Locate the cell with the specified text and output its (x, y) center coordinate. 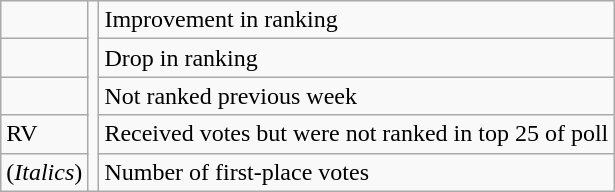
Drop in ranking (356, 58)
(Italics) (44, 172)
Not ranked previous week (356, 96)
Received votes but were not ranked in top 25 of poll (356, 134)
Number of first-place votes (356, 172)
RV (44, 134)
Improvement in ranking (356, 20)
